Return the (x, y) coordinate for the center point of the cell that contains the specified text.  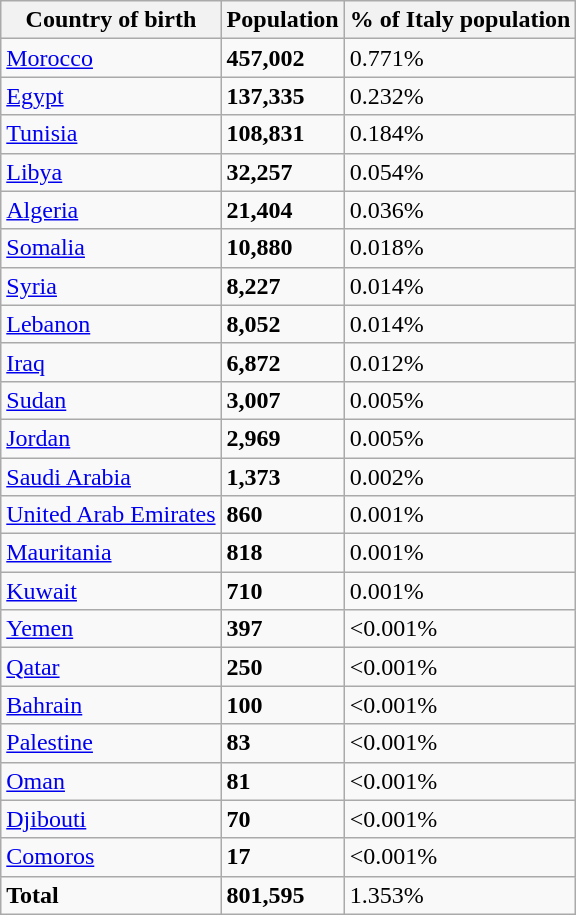
8,227 (282, 286)
0.184% (460, 134)
Tunisia (111, 134)
0.012% (460, 362)
0.232% (460, 96)
Bahrain (111, 705)
81 (282, 781)
0.054% (460, 172)
2,969 (282, 438)
801,595 (282, 895)
Iraq (111, 362)
Saudi Arabia (111, 477)
Total (111, 895)
83 (282, 743)
818 (282, 553)
Lebanon (111, 324)
Jordan (111, 438)
Kuwait (111, 591)
Country of birth (111, 20)
32,257 (282, 172)
% of Italy population (460, 20)
United Arab Emirates (111, 515)
0.771% (460, 58)
137,335 (282, 96)
1,373 (282, 477)
70 (282, 819)
0.036% (460, 210)
457,002 (282, 58)
6,872 (282, 362)
Sudan (111, 400)
3,007 (282, 400)
860 (282, 515)
21,404 (282, 210)
108,831 (282, 134)
Djibouti (111, 819)
Population (282, 20)
10,880 (282, 248)
Egypt (111, 96)
Algeria (111, 210)
17 (282, 857)
710 (282, 591)
Syria (111, 286)
397 (282, 629)
Libya (111, 172)
8,052 (282, 324)
1.353% (460, 895)
0.002% (460, 477)
Yemen (111, 629)
100 (282, 705)
250 (282, 667)
Mauritania (111, 553)
Somalia (111, 248)
Qatar (111, 667)
Morocco (111, 58)
Comoros (111, 857)
Palestine (111, 743)
0.018% (460, 248)
Oman (111, 781)
